From the cell containing the given text, extract its center point as [X, Y] coordinate. 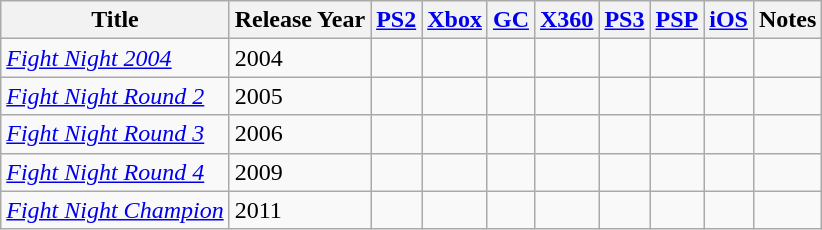
PS3 [624, 20]
Release Year [300, 20]
PS2 [396, 20]
iOS [729, 20]
Xbox [455, 20]
2009 [300, 172]
2005 [300, 96]
2011 [300, 210]
Fight Night Champion [115, 210]
GC [510, 20]
Title [115, 20]
2006 [300, 134]
Fight Night Round 3 [115, 134]
X360 [566, 20]
Fight Night Round 4 [115, 172]
Fight Night Round 2 [115, 96]
2004 [300, 58]
PSP [677, 20]
Fight Night 2004 [115, 58]
Notes [787, 20]
